Identify which cell holds the provided text, then report its [x, y] central coordinate. 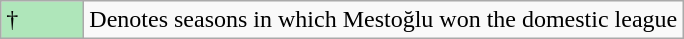
† [42, 20]
Denotes seasons in which Mestoğlu won the domestic league [384, 20]
